Pinpoint the cell where the given text exists, returning its [x, y] midpoint coordinate. 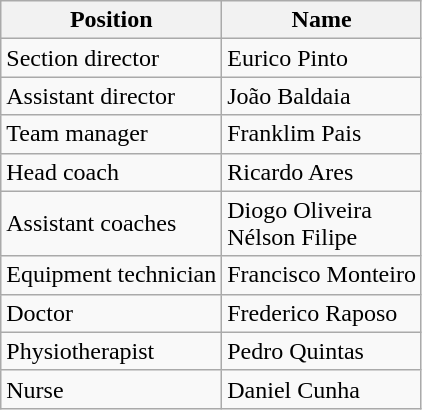
Name [322, 20]
Physiotherapist [112, 351]
Pedro Quintas [322, 351]
Team manager [112, 134]
Assistant director [112, 96]
Doctor [112, 313]
Frederico Raposo [322, 313]
Nurse [112, 389]
Francisco Monteiro [322, 275]
Equipment technician [112, 275]
Head coach [112, 172]
Assistant coaches [112, 224]
Diogo Oliveira Nélson Filipe [322, 224]
Daniel Cunha [322, 389]
Eurico Pinto [322, 58]
Position [112, 20]
Ricardo Ares [322, 172]
Franklim Pais [322, 134]
Section director [112, 58]
João Baldaia [322, 96]
